Locate the cell with the specified text and output its [x, y] center coordinate. 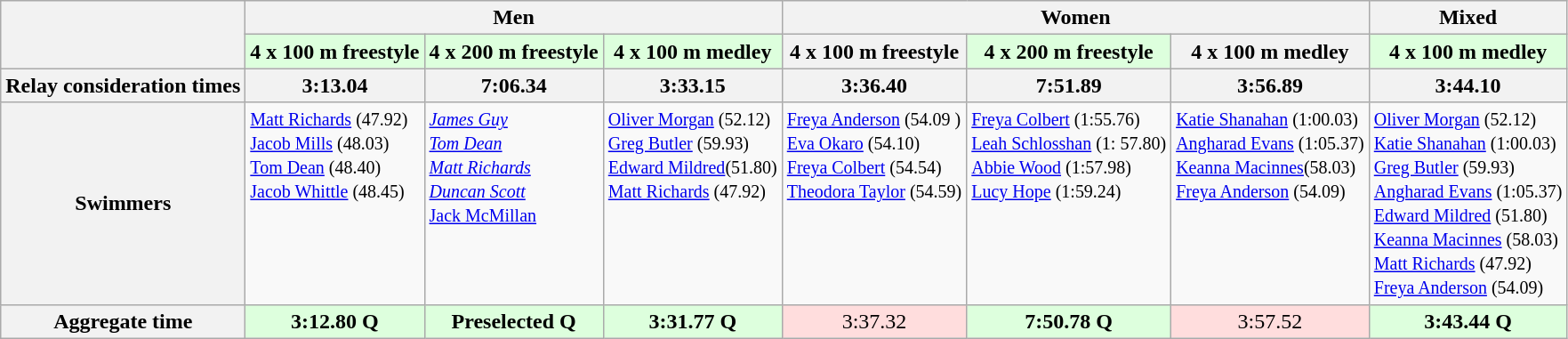
3:13.04 [334, 85]
Mixed [1467, 18]
Women [1075, 18]
Men [514, 18]
Katie Shanahan (1:00.03)Angharad Evans (1:05.37)Keanna Macinnes(58.03)Freya Anderson (54.09) [1270, 203]
Relay consideration times [123, 85]
3:37.32 [874, 321]
Preselected Q [514, 321]
7:51.89 [1069, 85]
Matt Richards (47.92)Jacob Mills (48.03)Tom Dean (48.40)Jacob Whittle (48.45) [334, 203]
3:31.77 Q [692, 321]
3:33.15 [692, 85]
3:43.44 Q [1467, 321]
Oliver Morgan (52.12)Greg Butler (59.93)Edward Mildred(51.80)Matt Richards (47.92) [692, 203]
3:12.80 Q [334, 321]
3:36.40 [874, 85]
Aggregate time [123, 321]
Swimmers [123, 203]
James GuyTom DeanMatt RichardsDuncan ScottJack McMillan [514, 203]
7:06.34 [514, 85]
3:57.52 [1270, 321]
3:44.10 [1467, 85]
Freya Colbert (1:55.76)Leah Schlosshan (1: 57.80)Abbie Wood (1:57.98)Lucy Hope (1:59.24) [1069, 203]
7:50.78 Q [1069, 321]
3:56.89 [1270, 85]
Freya Anderson (54.09 )Eva Okaro (54.10)Freya Colbert (54.54)Theodora Taylor (54.59) [874, 203]
